Return [X, Y] of the center of cell containing provided text 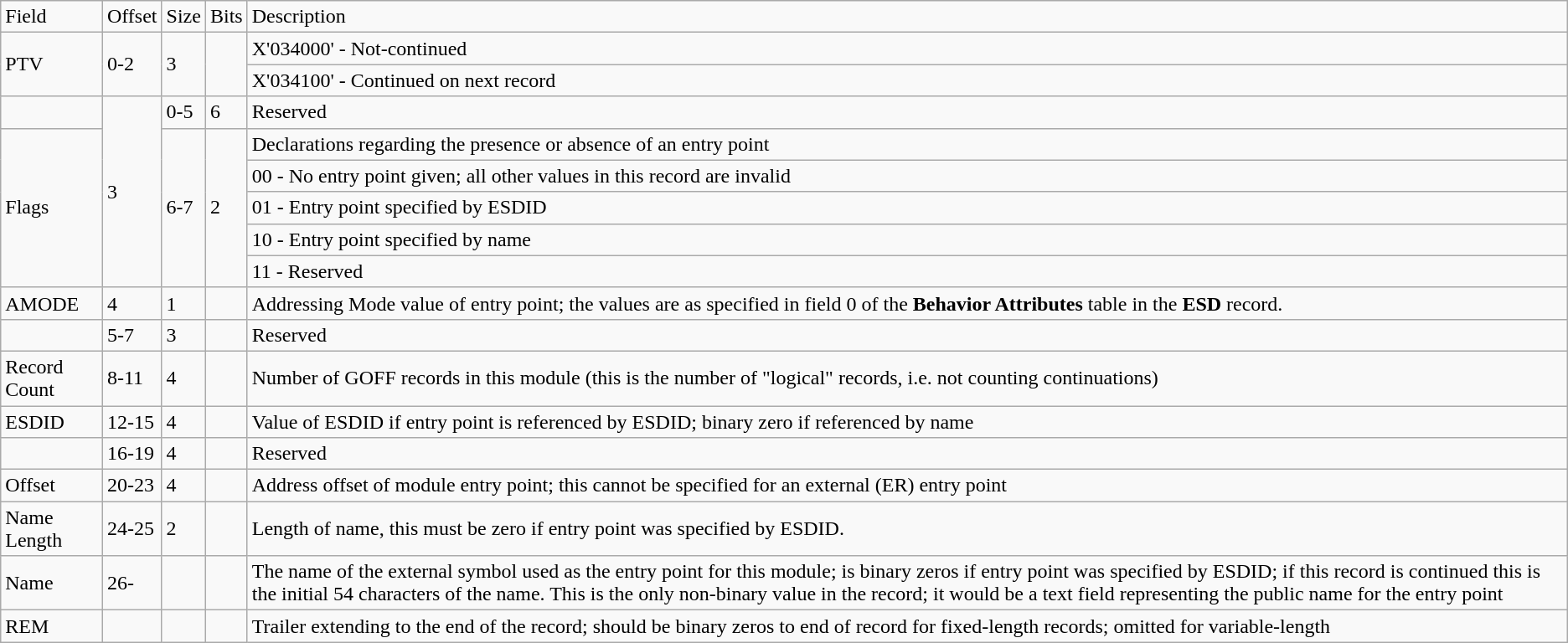
20-23 [132, 486]
16-19 [132, 454]
10 - Entry point specified by name [907, 239]
X'034100' - Continued on next record [907, 80]
X'034000' - Not-continued [907, 49]
0-5 [183, 112]
Address offset of module entry point; this cannot be specified for an external (ER) entry point [907, 486]
26- [132, 583]
Number of GOFF records in this module (this is the number of "logical" records, i.e. not counting continuations) [907, 378]
1 [183, 303]
6-7 [183, 208]
Field [52, 17]
Name Length [52, 529]
12-15 [132, 421]
5-7 [132, 335]
8-11 [132, 378]
Bits [226, 17]
00 - No entry point given; all other values in this record are invalid [907, 176]
Trailer extending to the end of the record; should be binary zeros to end of record for fixed-length records; omitted for variable-length [907, 626]
Declarations regarding the presence or absence of an entry point [907, 144]
24-25 [132, 529]
AMODE [52, 303]
0-2 [132, 64]
Record Count [52, 378]
Length of name, this must be zero if entry point was specified by ESDID. [907, 529]
01 - Entry point specified by ESDID [907, 208]
Description [907, 17]
Size [183, 17]
REM [52, 626]
Name [52, 583]
11 - Reserved [907, 271]
Flags [52, 208]
6 [226, 112]
ESDID [52, 421]
Value of ESDID if entry point is referenced by ESDID; binary zero if referenced by name [907, 421]
Addressing Mode value of entry point; the values are as specified in field 0 of the Behavior Attributes table in the ESD record. [907, 303]
PTV [52, 64]
